Return (X, Y) of the center of cell containing provided text 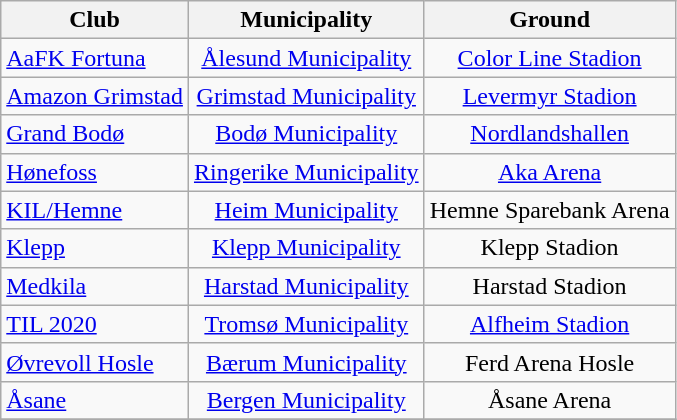
Municipality (306, 20)
Club (95, 20)
Harstad Municipality (306, 286)
Levermyr Stadion (550, 96)
KIL/Hemne (95, 210)
Klepp Stadion (550, 248)
Amazon Grimstad (95, 96)
Medkila (95, 286)
Hemne Sparebank Arena (550, 210)
TIL 2020 (95, 324)
Ålesund Municipality (306, 58)
Grand Bodø (95, 134)
Heim Municipality (306, 210)
Bodø Municipality (306, 134)
Ringerike Municipality (306, 172)
Øvrevoll Hosle (95, 362)
Bergen Municipality (306, 400)
Klepp Municipality (306, 248)
Color Line Stadion (550, 58)
Bærum Municipality (306, 362)
Ground (550, 20)
Nordlandshallen (550, 134)
Harstad Stadion (550, 286)
Hønefoss (95, 172)
Tromsø Municipality (306, 324)
Åsane Arena (550, 400)
Aka Arena (550, 172)
Grimstad Municipality (306, 96)
Alfheim Stadion (550, 324)
Ferd Arena Hosle (550, 362)
Åsane (95, 400)
AaFK Fortuna (95, 58)
Klepp (95, 248)
